Pinpoint the cell where the given text exists, returning its (x, y) midpoint coordinate. 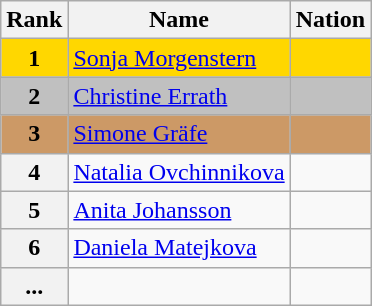
Anita Johansson (179, 210)
Sonja Morgenstern (179, 58)
Rank (34, 20)
6 (34, 248)
Natalia Ovchinnikova (179, 172)
Daniela Matejkova (179, 248)
Name (179, 20)
4 (34, 172)
... (34, 286)
5 (34, 210)
2 (34, 96)
1 (34, 58)
3 (34, 134)
Christine Errath (179, 96)
Nation (330, 20)
Simone Gräfe (179, 134)
